Determine the [X, Y] coordinate at the center of the cell enclosing the given text.  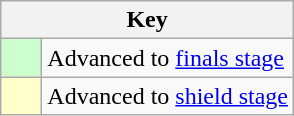
Advanced to shield stage [168, 96]
Advanced to finals stage [168, 58]
Key [148, 20]
